Identify which cell holds the provided text, then report its [x, y] central coordinate. 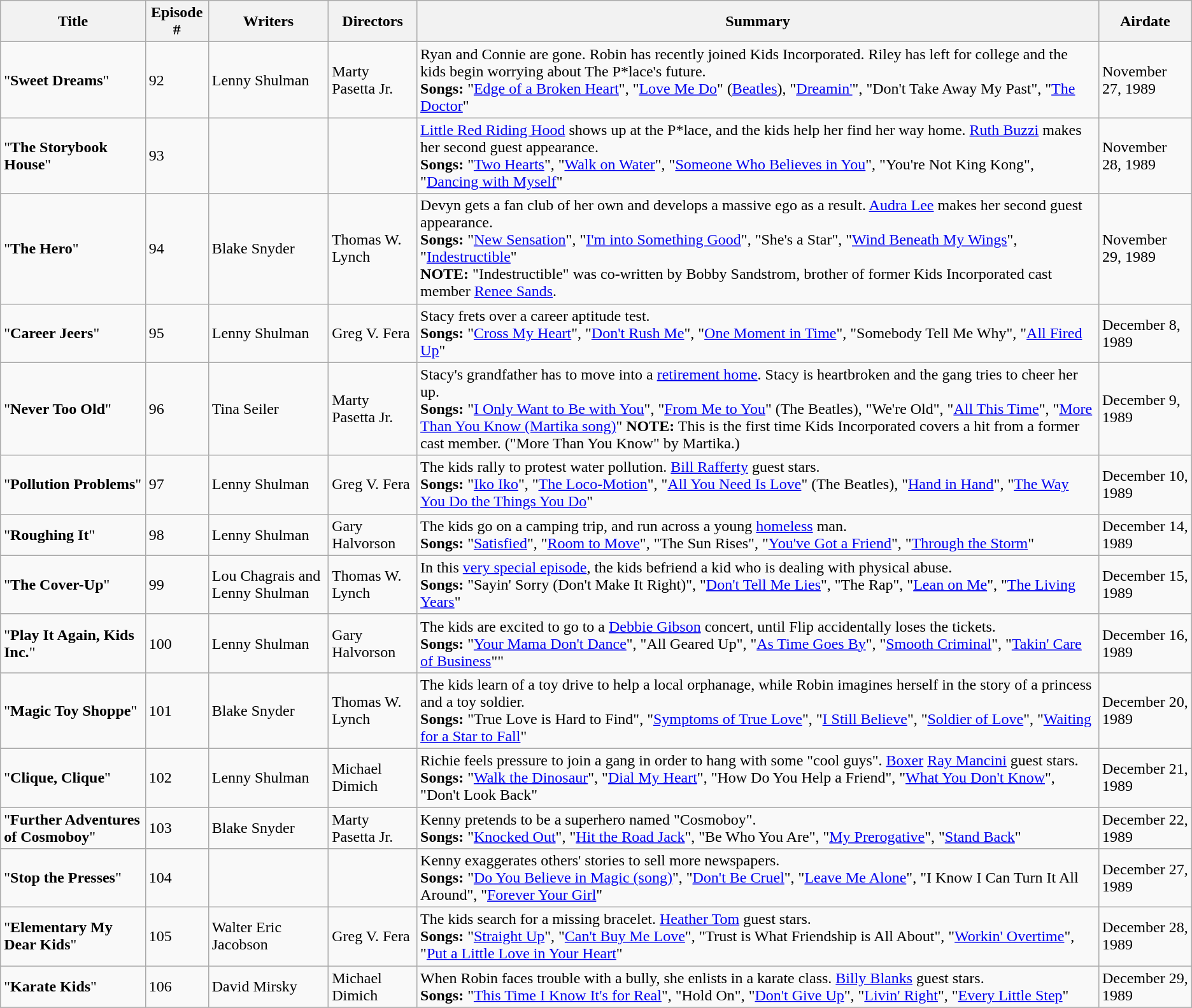
"Elementary My Dear Kids" [73, 937]
104 [177, 878]
"Play It Again, Kids Inc." [73, 643]
93 [177, 155]
December 20, 1989 [1145, 711]
101 [177, 711]
"The Cover-Up" [73, 585]
"The Hero" [73, 248]
December 15, 1989 [1145, 585]
"Never Too Old" [73, 409]
"Pollution Problems" [73, 485]
December 16, 1989 [1145, 643]
"Career Jeers" [73, 333]
105 [177, 937]
97 [177, 485]
"Clique, Clique" [73, 777]
December 28, 1989 [1145, 937]
102 [177, 777]
"Magic Toy Shoppe" [73, 711]
Kenny pretends to be a superhero named "Cosmoboy".Songs: "Knocked Out", "Hit the Road Jack", "Be Who You Are", "My Prerogative", "Stand Back" [758, 828]
100 [177, 643]
December 21, 1989 [1145, 777]
November 28, 1989 [1145, 155]
December 14, 1989 [1145, 535]
Title [73, 22]
92 [177, 80]
December 9, 1989 [1145, 409]
"Roughing It" [73, 535]
Tina Seiler [268, 409]
December 29, 1989 [1145, 987]
99 [177, 585]
103 [177, 828]
"Karate Kids" [73, 987]
David Mirsky [268, 987]
December 10, 1989 [1145, 485]
November 27, 1989 [1145, 80]
96 [177, 409]
Episode # [177, 22]
"Sweet Dreams" [73, 80]
Writers [268, 22]
95 [177, 333]
Stacy frets over a career aptitude test.Songs: "Cross My Heart", "Don't Rush Me", "One Moment in Time", "Somebody Tell Me Why", "All Fired Up" [758, 333]
94 [177, 248]
"Stop the Presses" [73, 878]
98 [177, 535]
Summary [758, 22]
"Further Adventures of Cosmoboy" [73, 828]
Directors [373, 22]
Lou Chagrais and Lenny Shulman [268, 585]
November 29, 1989 [1145, 248]
106 [177, 987]
December 8, 1989 [1145, 333]
Airdate [1145, 22]
December 22, 1989 [1145, 828]
"The Storybook House" [73, 155]
Walter Eric Jacobson [268, 937]
December 27, 1989 [1145, 878]
